Pinpoint the cell where the given text exists, returning its [x, y] midpoint coordinate. 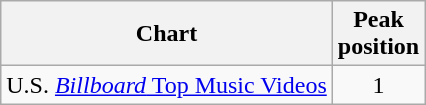
Peakposition [378, 34]
Chart [167, 34]
1 [378, 85]
U.S. Billboard Top Music Videos [167, 85]
